Scan for the cell matching the given text and deliver its (x, y) coordinate at center. 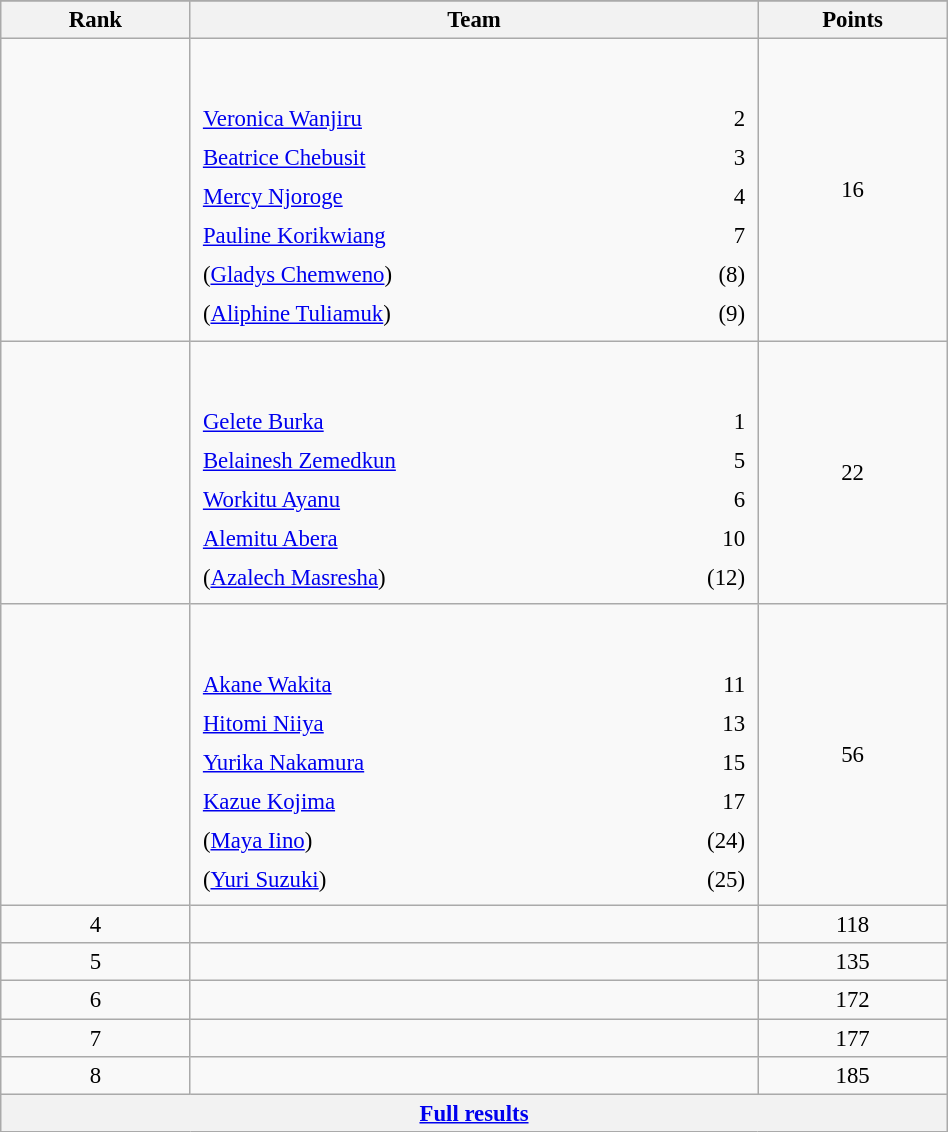
Gelete Burka (420, 421)
172 (852, 1000)
Full results (474, 1113)
Alemitu Abera (420, 538)
Gelete Burka 1 Belainesh Zemedkun 5 Workitu Ayanu 6 Alemitu Abera 10 (Azalech Masresha) (12) (474, 472)
(12) (698, 577)
(24) (690, 840)
185 (852, 1075)
10 (698, 538)
(Gladys Chemweno) (430, 275)
Hitomi Niiya (413, 723)
Team (474, 20)
11 (690, 684)
135 (852, 963)
Points (852, 20)
Workitu Ayanu (420, 499)
2 (708, 119)
(Yuri Suzuki) (413, 880)
Pauline Korikwiang (430, 236)
177 (852, 1038)
15 (690, 762)
56 (852, 755)
(Azalech Masresha) (420, 577)
Mercy Njoroge (430, 197)
Belainesh Zemedkun (420, 460)
Beatrice Chebusit (430, 158)
Veronica Wanjiru 2 Beatrice Chebusit 3 Mercy Njoroge 4 Pauline Korikwiang 7 (Gladys Chemweno) (8) (Aliphine Tuliamuk) (9) (474, 190)
Yurika Nakamura (413, 762)
Rank (96, 20)
3 (708, 158)
Akane Wakita (413, 684)
(25) (690, 880)
(Maya Iino) (413, 840)
Veronica Wanjiru (430, 119)
1 (698, 421)
17 (690, 801)
22 (852, 472)
Kazue Kojima (413, 801)
8 (96, 1075)
16 (852, 190)
(9) (708, 314)
(Aliphine Tuliamuk) (430, 314)
118 (852, 925)
(8) (708, 275)
Akane Wakita 11 Hitomi Niiya 13 Yurika Nakamura 15 Kazue Kojima 17 (Maya Iino) (24) (Yuri Suzuki) (25) (474, 755)
13 (690, 723)
